Provide the (x, y) coordinate of the cell's center where the given text is located.  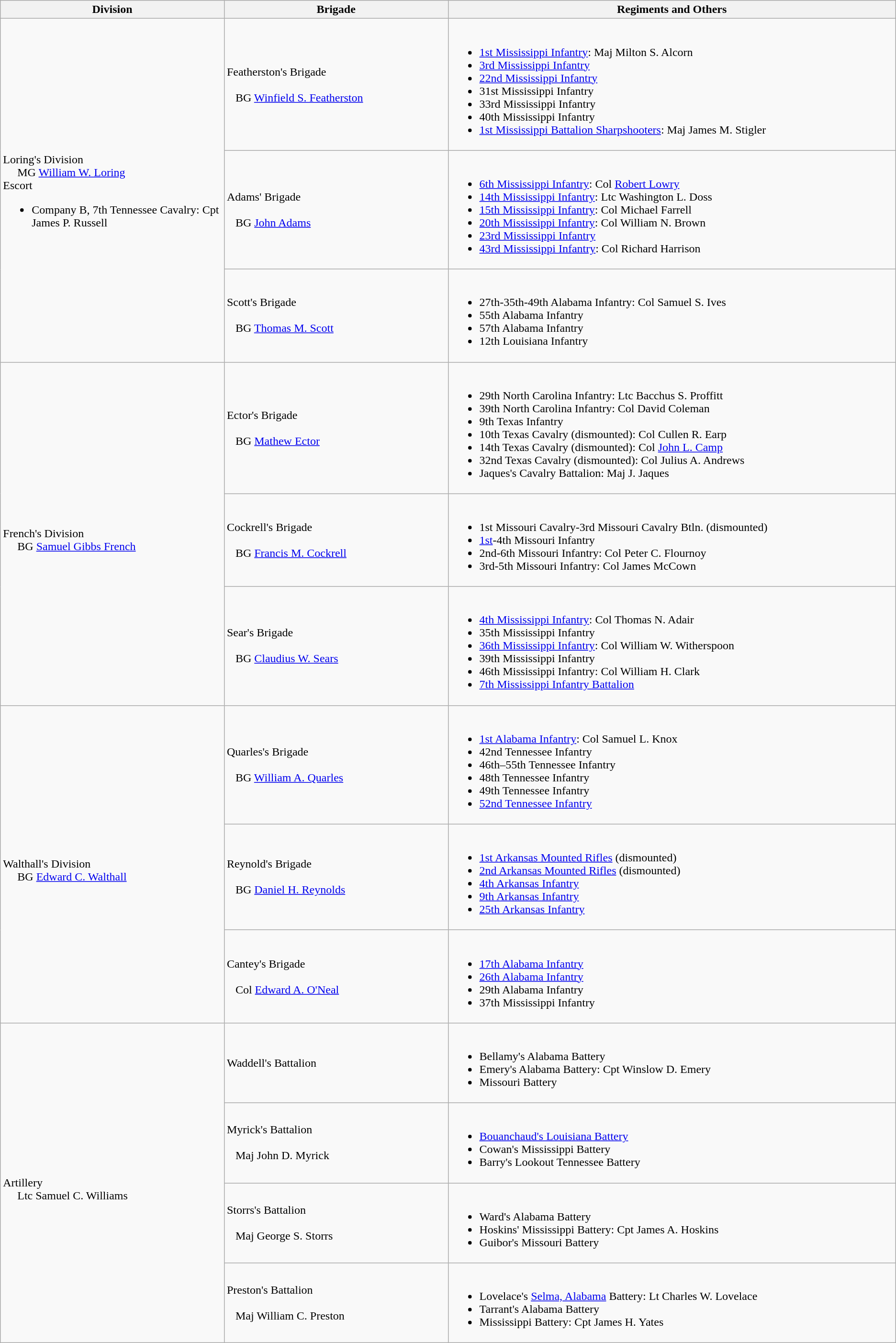
1st Arkansas Mounted Rifles (dismounted)2nd Arkansas Mounted Rifles (dismounted)4th Arkansas Infantry9th Arkansas Infantry25th Arkansas Infantry (672, 877)
Cantey's Brigade Col Edward A. O'Neal (336, 976)
Sear's Brigade BG Claudius W. Sears (336, 646)
Preston's Battalion Maj William C. Preston (336, 1303)
Waddell's Battalion (336, 1063)
Ector's Brigade BG Mathew Ector (336, 428)
Loring's Division MG William W. Loring EscortCompany B, 7th Tennessee Cavalry: Cpt James P. Russell (112, 191)
Regiments and Others (672, 10)
Bellamy's Alabama BatteryEmery's Alabama Battery: Cpt Winslow D. EmeryMissouri Battery (672, 1063)
27th-35th-49th Alabama Infantry: Col Samuel S. Ives55th Alabama Infantry57th Alabama Infantry12th Louisiana Infantry (672, 316)
Bouanchaud's Louisiana BatteryCowan's Mississippi BatteryBarry's Lookout Tennessee Battery (672, 1142)
Ward's Alabama BatteryHoskins' Mississippi Battery: Cpt James A. HoskinsGuibor's Missouri Battery (672, 1223)
Division (112, 10)
Lovelace's Selma, Alabama Battery: Lt Charles W. LovelaceTarrant's Alabama BatteryMississippi Battery: Cpt James H. Yates (672, 1303)
Scott's Brigade BG Thomas M. Scott (336, 316)
French's Division BG Samuel Gibbs French (112, 533)
Cockrell's Brigade BG Francis M. Cockrell (336, 540)
Storrs's Battalion Maj George S. Storrs (336, 1223)
Brigade (336, 10)
Adams' Brigade BG John Adams (336, 210)
Myrick's Battalion Maj John D. Myrick (336, 1142)
Reynold's Brigade BG Daniel H. Reynolds (336, 877)
Quarles's Brigade BG William A. Quarles (336, 765)
Artillery Ltc Samuel C. Williams (112, 1183)
Walthall's Division BG Edward C. Walthall (112, 864)
Featherston's Brigade BG Winfield S. Featherston (336, 84)
17th Alabama Infantry26th Alabama Infantry29th Alabama Infantry37th Mississippi Infantry (672, 976)
